Return the [X, Y] coordinate for the center point of the cell that contains the specified text.  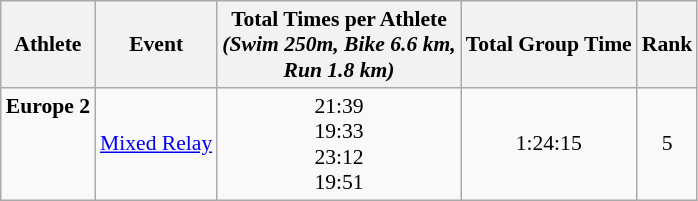
Europe 2 [48, 144]
Athlete [48, 44]
5 [668, 144]
Mixed Relay [156, 144]
21:3919:3323:1219:51 [338, 144]
Total Times per Athlete (Swim 250m, Bike 6.6 km, Run 1.8 km) [338, 44]
Total Group Time [549, 44]
Rank [668, 44]
Event [156, 44]
1:24:15 [549, 144]
